Detect which cell encompasses the target text, then output its (X, Y) center coordinate. 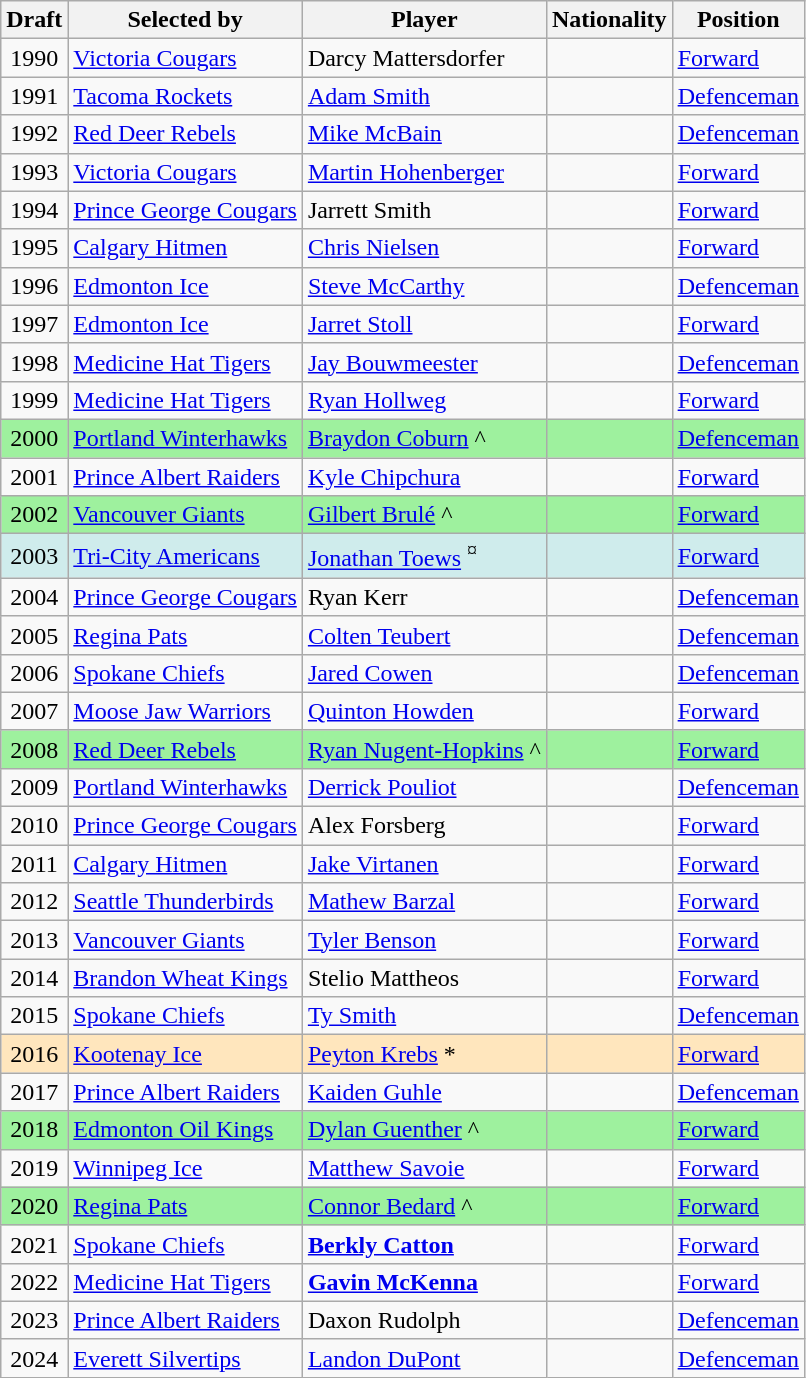
Landon DuPont (424, 1358)
2018 (34, 1130)
Seattle Thunderbirds (186, 902)
2014 (34, 978)
Edmonton Oil Kings (186, 1130)
Everett Silvertips (186, 1358)
Braydon Coburn ^ (424, 438)
Quinton Howden (424, 711)
Chris Nielsen (424, 248)
Peyton Krebs * (424, 1054)
2002 (34, 515)
2010 (34, 826)
Mathew Barzal (424, 902)
1994 (34, 210)
Adam Smith (424, 96)
Jarret Stoll (424, 324)
Mike McBain (424, 134)
Berkly Catton (424, 1244)
Darcy Mattersdorfer (424, 58)
Tacoma Rockets (186, 96)
2005 (34, 635)
1998 (34, 362)
Dylan Guenther ^ (424, 1130)
2020 (34, 1206)
Nationality (609, 20)
2012 (34, 902)
Ty Smith (424, 1016)
Selected by (186, 20)
Gavin McKenna (424, 1282)
Ryan Nugent-Hopkins ^ (424, 749)
Jay Bouwmeester (424, 362)
2015 (34, 1016)
2022 (34, 1282)
Tri-City Americans (186, 556)
2024 (34, 1358)
Ryan Hollweg (424, 400)
Colten Teubert (424, 635)
Daxon Rudolph (424, 1320)
Jake Virtanen (424, 864)
Kyle Chipchura (424, 477)
Moose Jaw Warriors (186, 711)
Gilbert Brulé ^ (424, 515)
Stelio Mattheos (424, 978)
Jared Cowen (424, 673)
1993 (34, 172)
2007 (34, 711)
Martin Hohenberger (424, 172)
Derrick Pouliot (424, 787)
1995 (34, 248)
Steve McCarthy (424, 286)
2023 (34, 1320)
Brandon Wheat Kings (186, 978)
Draft (34, 20)
2006 (34, 673)
Ryan Kerr (424, 597)
2013 (34, 940)
Connor Bedard ^ (424, 1206)
Winnipeg Ice (186, 1168)
1992 (34, 134)
2001 (34, 477)
2009 (34, 787)
2003 (34, 556)
2021 (34, 1244)
1991 (34, 96)
Matthew Savoie (424, 1168)
2004 (34, 597)
2019 (34, 1168)
1997 (34, 324)
1996 (34, 286)
2008 (34, 749)
Jonathan Toews ¤ (424, 556)
Position (738, 20)
1990 (34, 58)
Player (424, 20)
2016 (34, 1054)
Alex Forsberg (424, 826)
Tyler Benson (424, 940)
Kootenay Ice (186, 1054)
Kaiden Guhle (424, 1092)
2017 (34, 1092)
2000 (34, 438)
Jarrett Smith (424, 210)
1999 (34, 400)
2011 (34, 864)
